Search for the cell housing the specified text and yield its [x, y] center coordinate. 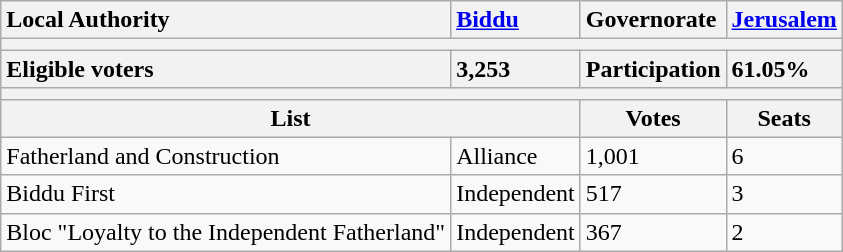
Biddu [516, 20]
6 [784, 156]
List [291, 118]
Seats [784, 118]
Local Authority [226, 20]
2 [784, 232]
1,001 [653, 156]
Alliance [516, 156]
Participation [653, 69]
Biddu First [226, 194]
Jerusalem [784, 20]
Fatherland and Construction [226, 156]
517 [653, 194]
61.05% [784, 69]
Bloc "Loyalty to the Independent Fatherland" [226, 232]
3,253 [516, 69]
Governorate [653, 20]
3 [784, 194]
367 [653, 232]
Eligible voters [226, 69]
Votes [653, 118]
